For the text-containing cell, return its midpoint in (x, y) coordinate format. 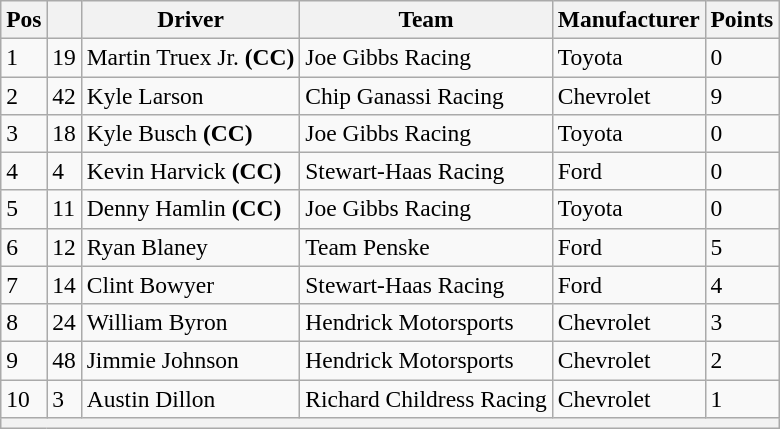
Ryan Blaney (190, 247)
Manufacturer (628, 19)
Jimmie Johnson (190, 360)
Team (426, 19)
Points (742, 19)
6 (24, 247)
11 (64, 209)
48 (64, 360)
Austin Dillon (190, 398)
William Byron (190, 322)
19 (64, 57)
8 (24, 322)
Martin Truex Jr. (CC) (190, 57)
Driver (190, 19)
12 (64, 247)
18 (64, 133)
Chip Ganassi Racing (426, 95)
7 (24, 285)
42 (64, 95)
24 (64, 322)
14 (64, 285)
Clint Bowyer (190, 285)
Denny Hamlin (CC) (190, 209)
Pos (24, 19)
Kyle Larson (190, 95)
Kyle Busch (CC) (190, 133)
Kevin Harvick (CC) (190, 171)
10 (24, 398)
Richard Childress Racing (426, 398)
Team Penske (426, 247)
